Return (X, Y) of the center of cell containing provided text 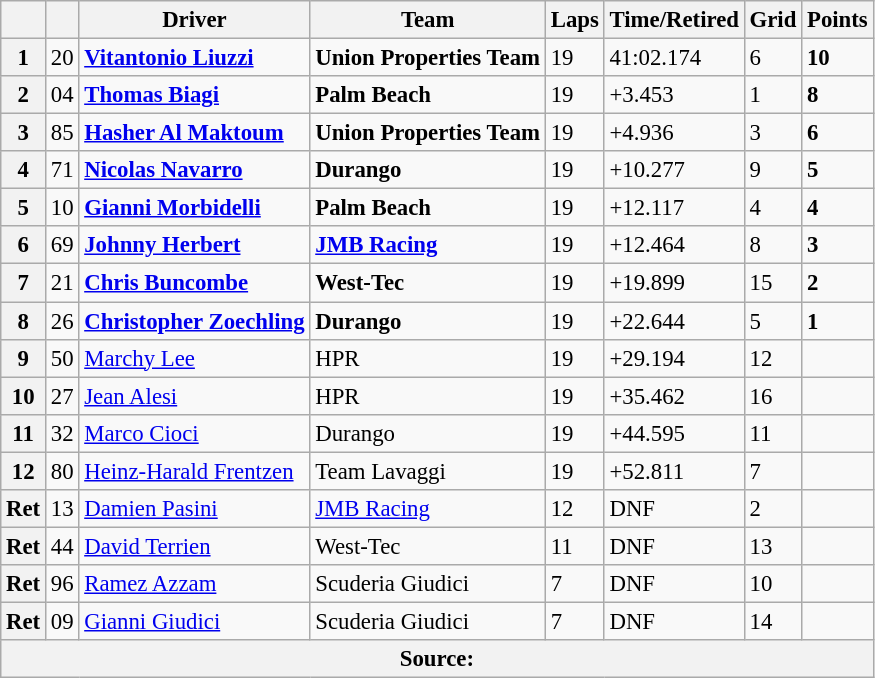
Laps (574, 20)
26 (62, 321)
Points (838, 20)
+4.936 (674, 133)
Thomas Biagi (194, 95)
69 (62, 245)
+44.595 (674, 433)
Heinz-Harald Frentzen (194, 471)
+3.453 (674, 95)
20 (62, 58)
27 (62, 396)
Grid (772, 20)
Team Lavaggi (428, 471)
04 (62, 95)
Driver (194, 20)
David Terrien (194, 546)
Jean Alesi (194, 396)
80 (62, 471)
Nicolas Navarro (194, 170)
50 (62, 358)
Ramez Azzam (194, 584)
Chris Buncombe (194, 283)
Johnny Herbert (194, 245)
41:02.174 (674, 58)
Marco Cioci (194, 433)
14 (772, 621)
Source: (437, 659)
Hasher Al Maktoum (194, 133)
+35.462 (674, 396)
Gianni Morbidelli (194, 208)
+52.811 (674, 471)
21 (62, 283)
Marchy Lee (194, 358)
Damien Pasini (194, 509)
Team (428, 20)
09 (62, 621)
+29.194 (674, 358)
44 (62, 546)
32 (62, 433)
85 (62, 133)
+22.644 (674, 321)
Christopher Zoechling (194, 321)
+10.277 (674, 170)
+19.899 (674, 283)
Vitantonio Liuzzi (194, 58)
+12.464 (674, 245)
16 (772, 396)
96 (62, 584)
Gianni Giudici (194, 621)
71 (62, 170)
15 (772, 283)
+12.117 (674, 208)
Time/Retired (674, 20)
